For the text-containing cell, return its midpoint in (x, y) coordinate format. 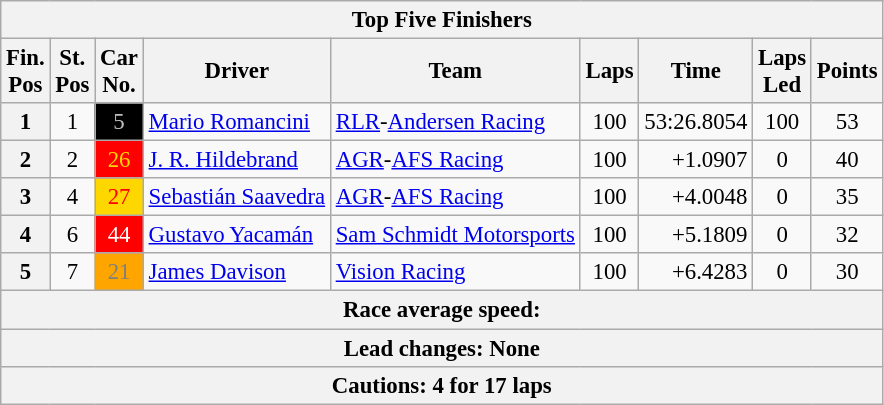
27 (120, 197)
Points (846, 72)
James Davison (236, 273)
26 (120, 160)
30 (846, 273)
40 (846, 160)
RLR-Andersen Racing (455, 122)
35 (846, 197)
Time (696, 72)
LapsLed (782, 72)
J. R. Hildebrand (236, 160)
+1.0907 (696, 160)
44 (120, 235)
Sam Schmidt Motorsports (455, 235)
Lead changes: None (442, 348)
7 (72, 273)
3 (26, 197)
53 (846, 122)
Laps (610, 72)
Top Five Finishers (442, 20)
+6.4283 (696, 273)
21 (120, 273)
Team (455, 72)
Cautions: 4 for 17 laps (442, 385)
Sebastián Saavedra (236, 197)
Race average speed: (442, 310)
53:26.8054 (696, 122)
St.Pos (72, 72)
+4.0048 (696, 197)
Driver (236, 72)
+5.1809 (696, 235)
Vision Racing (455, 273)
Fin.Pos (26, 72)
Gustavo Yacamán (236, 235)
Mario Romancini (236, 122)
6 (72, 235)
32 (846, 235)
CarNo. (120, 72)
